For the text-containing cell, return its midpoint in (X, Y) coordinate format. 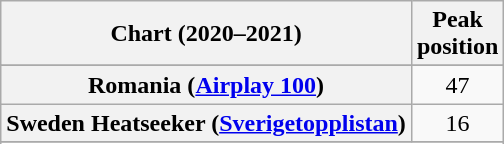
47 (457, 85)
Sweden Heatseeker (Sverigetopplistan) (206, 123)
Chart (2020–2021) (206, 34)
16 (457, 123)
Peakposition (457, 34)
Romania (Airplay 100) (206, 85)
